Search for the cell housing the specified text and yield its [x, y] center coordinate. 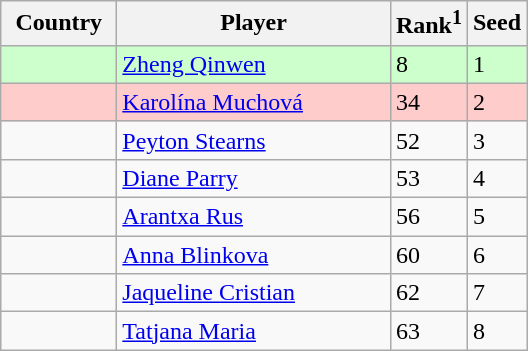
5 [496, 217]
Anna Blinkova [254, 255]
34 [428, 102]
60 [428, 255]
Zheng Qinwen [254, 64]
7 [496, 293]
52 [428, 140]
Country [59, 24]
Seed [496, 24]
Player [254, 24]
2 [496, 102]
53 [428, 178]
4 [496, 178]
56 [428, 217]
6 [496, 255]
Rank1 [428, 24]
Diane Parry [254, 178]
Jaqueline Cristian [254, 293]
Tatjana Maria [254, 331]
3 [496, 140]
Karolína Muchová [254, 102]
1 [496, 64]
Arantxa Rus [254, 217]
63 [428, 331]
Peyton Stearns [254, 140]
62 [428, 293]
